Locate the cell with the specified text and output its [X, Y] center coordinate. 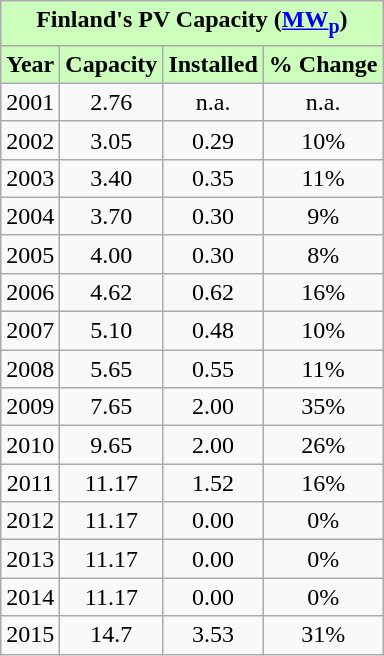
7.65 [112, 407]
0.35 [213, 178]
3.53 [213, 635]
8% [323, 254]
2010 [30, 445]
2005 [30, 254]
35% [323, 407]
2006 [30, 292]
Finland's PV Capacity (MWp) [192, 23]
Year [30, 64]
2002 [30, 140]
2014 [30, 597]
2004 [30, 216]
Capacity [112, 64]
0.29 [213, 140]
3.70 [112, 216]
Installed [213, 64]
9% [323, 216]
5.65 [112, 369]
% Change [323, 64]
2012 [30, 521]
2003 [30, 178]
14.7 [112, 635]
2001 [30, 102]
31% [323, 635]
2007 [30, 331]
3.40 [112, 178]
5.10 [112, 331]
9.65 [112, 445]
2.76 [112, 102]
1.52 [213, 483]
3.05 [112, 140]
2009 [30, 407]
4.00 [112, 254]
4.62 [112, 292]
0.48 [213, 331]
2008 [30, 369]
2015 [30, 635]
0.55 [213, 369]
2013 [30, 559]
26% [323, 445]
0.62 [213, 292]
2011 [30, 483]
